Find where the given text appears and provide that cell's center as (x, y) coordinate. 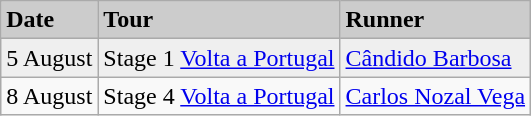
Cândido Barbosa (436, 58)
Runner (436, 20)
Date (50, 20)
5 August (50, 58)
Carlos Nozal Vega (436, 96)
Tour (219, 20)
8 August (50, 96)
Stage 4 Volta a Portugal (219, 96)
Stage 1 Volta a Portugal (219, 58)
